From the cell containing the given text, extract its center point as [X, Y] coordinate. 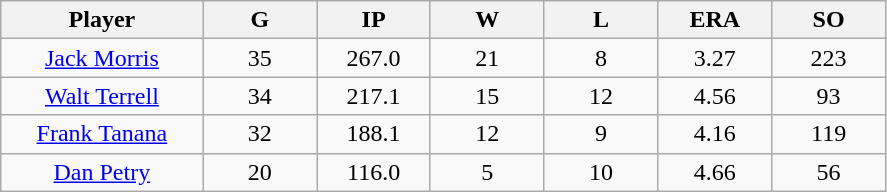
217.1 [374, 96]
15 [487, 96]
IP [374, 20]
188.1 [374, 134]
G [260, 20]
9 [601, 134]
4.56 [715, 96]
L [601, 20]
32 [260, 134]
10 [601, 172]
Walt Terrell [102, 96]
Frank Tanana [102, 134]
4.16 [715, 134]
8 [601, 58]
3.27 [715, 58]
Player [102, 20]
34 [260, 96]
ERA [715, 20]
267.0 [374, 58]
56 [829, 172]
SO [829, 20]
4.66 [715, 172]
116.0 [374, 172]
Jack Morris [102, 58]
35 [260, 58]
223 [829, 58]
119 [829, 134]
5 [487, 172]
93 [829, 96]
Dan Petry [102, 172]
20 [260, 172]
21 [487, 58]
W [487, 20]
